Provide the (X, Y) coordinate of the cell's center where the given text is located.  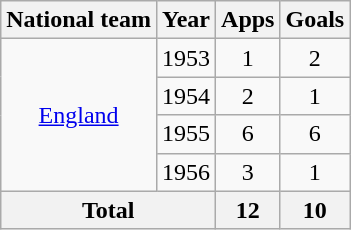
10 (315, 210)
Apps (248, 20)
England (79, 115)
Goals (315, 20)
1955 (186, 134)
National team (79, 20)
3 (248, 172)
1953 (186, 58)
Total (108, 210)
1954 (186, 96)
1956 (186, 172)
12 (248, 210)
Year (186, 20)
